Output the [X, Y] coordinate of the center of the cell containing the given text.  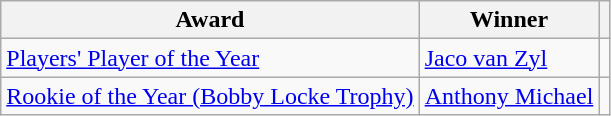
Rookie of the Year (Bobby Locke Trophy) [210, 96]
Winner [509, 20]
Jaco van Zyl [509, 58]
Anthony Michael [509, 96]
Award [210, 20]
Players' Player of the Year [210, 58]
